For the text-containing cell, return its midpoint in [X, Y] coordinate format. 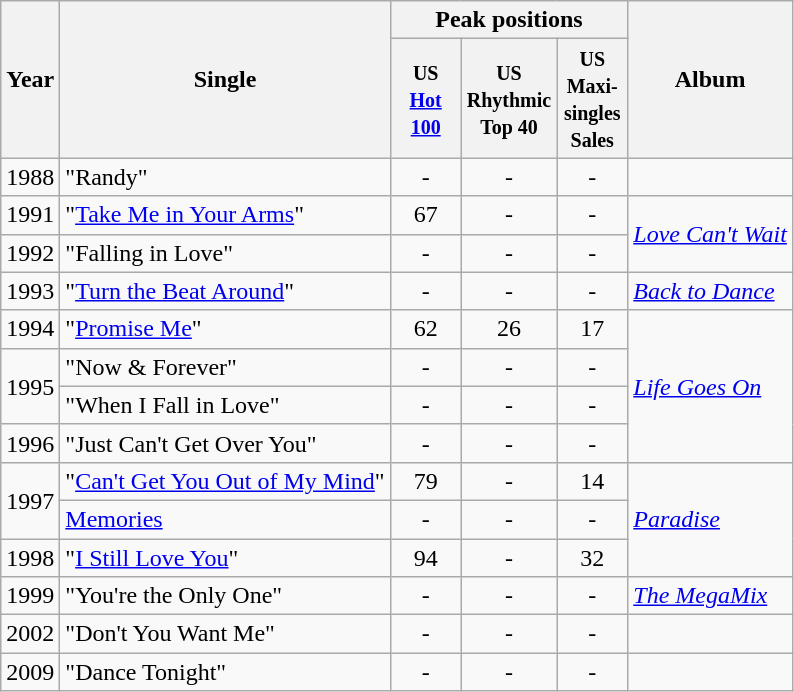
"I Still Love You" [225, 557]
2002 [30, 634]
1999 [30, 596]
"Promise Me" [225, 329]
"Falling in Love" [225, 253]
Year [30, 80]
1994 [30, 329]
"Randy" [225, 177]
"Dance Tonight" [225, 672]
"You're the Only One" [225, 596]
Peak positions [509, 20]
Single [225, 80]
USHot 100 [426, 98]
"Take Me in Your Arms" [225, 215]
US Maxi-singlesSales [592, 98]
Paradise [710, 519]
1995 [30, 386]
2009 [30, 672]
Love Can't Wait [710, 234]
79 [426, 481]
"Now & Forever" [225, 367]
Album [710, 80]
"Just Can't Get Over You" [225, 443]
1988 [30, 177]
1992 [30, 253]
1998 [30, 557]
1991 [30, 215]
Memories [225, 519]
US RhythmicTop 40 [508, 98]
26 [508, 329]
"When I Fall in Love" [225, 405]
67 [426, 215]
14 [592, 481]
1997 [30, 500]
94 [426, 557]
17 [592, 329]
32 [592, 557]
Back to Dance [710, 291]
Life Goes On [710, 386]
62 [426, 329]
"Can't Get You Out of My Mind" [225, 481]
1993 [30, 291]
"Turn the Beat Around" [225, 291]
1996 [30, 443]
The MegaMix [710, 596]
"Don't You Want Me" [225, 634]
